Locate the cell with the specified text and output its (x, y) center coordinate. 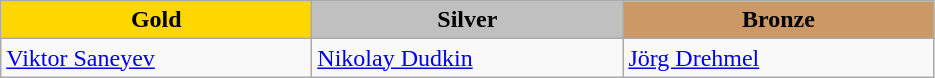
Silver (468, 20)
Nikolay Dudkin (468, 58)
Bronze (778, 20)
Gold (156, 20)
Jörg Drehmel (778, 58)
Viktor Saneyev (156, 58)
